Detect which cell encompasses the target text, then output its (x, y) center coordinate. 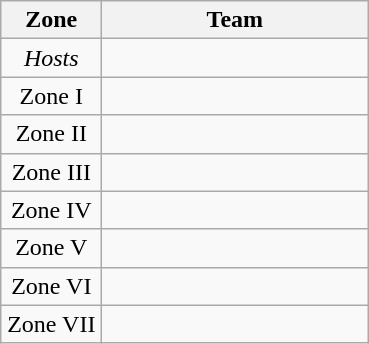
Hosts (52, 58)
Zone IV (52, 210)
Zone V (52, 248)
Zone I (52, 96)
Zone III (52, 172)
Zone II (52, 134)
Zone VI (52, 286)
Zone (52, 20)
Team (235, 20)
Zone VII (52, 324)
